Return the [x, y] coordinate for the center point of the cell that contains the specified text.  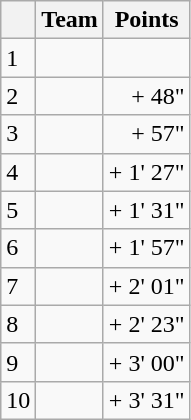
9 [18, 362]
3 [18, 134]
1 [18, 58]
Team [70, 20]
8 [18, 324]
7 [18, 286]
5 [18, 210]
+ 2' 01" [146, 286]
Points [146, 20]
+ 1' 57" [146, 248]
+ 1' 31" [146, 210]
+ 1' 27" [146, 172]
4 [18, 172]
6 [18, 248]
10 [18, 400]
+ 48" [146, 96]
+ 57" [146, 134]
+ 3' 00" [146, 362]
+ 2' 23" [146, 324]
2 [18, 96]
+ 3' 31" [146, 400]
